Find where the given text appears and provide that cell's center as (X, Y) coordinate. 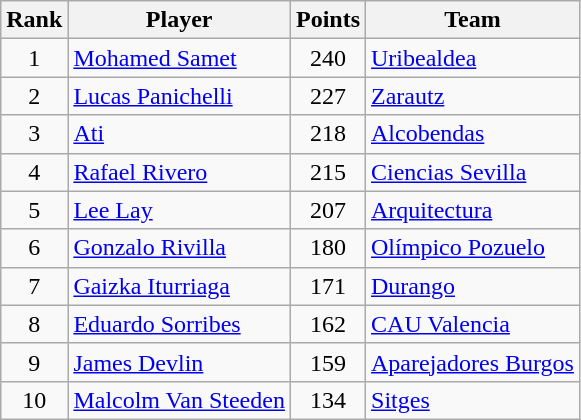
162 (328, 324)
Sitges (473, 400)
227 (328, 96)
Mohamed Samet (180, 58)
10 (34, 400)
Eduardo Sorribes (180, 324)
9 (34, 362)
215 (328, 172)
5 (34, 210)
2 (34, 96)
Gonzalo Rivilla (180, 248)
Ati (180, 134)
171 (328, 286)
Ciencias Sevilla (473, 172)
Zarautz (473, 96)
6 (34, 248)
207 (328, 210)
Team (473, 20)
Points (328, 20)
159 (328, 362)
4 (34, 172)
3 (34, 134)
Rank (34, 20)
180 (328, 248)
Arquitectura (473, 210)
Alcobendas (473, 134)
218 (328, 134)
134 (328, 400)
7 (34, 286)
Durango (473, 286)
1 (34, 58)
James Devlin (180, 362)
Gaizka Iturriaga (180, 286)
Lucas Panichelli (180, 96)
8 (34, 324)
Lee Lay (180, 210)
240 (328, 58)
Uribealdea (473, 58)
Rafael Rivero (180, 172)
Aparejadores Burgos (473, 362)
Malcolm Van Steeden (180, 400)
CAU Valencia (473, 324)
Olímpico Pozuelo (473, 248)
Player (180, 20)
